Capture the cell that displays the provided text and extract its (X, Y) central coordinate. 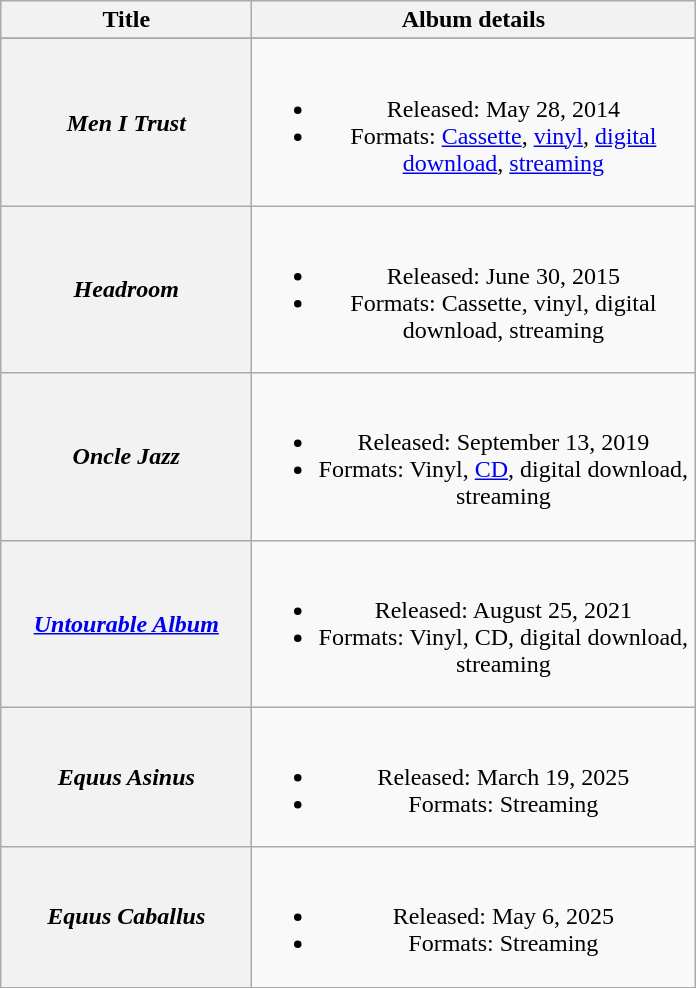
Released: May 28, 2014Formats: Cassette, vinyl, digital download, streaming (474, 122)
Album details (474, 20)
Title (126, 20)
Oncle Jazz (126, 456)
Released: June 30, 2015Formats: Cassette, vinyl, digital download, streaming (474, 290)
Released: May 6, 2025Formats: Streaming (474, 917)
Released: March 19, 2025Formats: Streaming (474, 777)
Untourable Album (126, 624)
Men I Trust (126, 122)
Equus Asinus (126, 777)
Released: September 13, 2019Formats: Vinyl, CD, digital download, streaming (474, 456)
Equus Caballus (126, 917)
Headroom (126, 290)
Released: August 25, 2021Formats: Vinyl, CD, digital download, streaming (474, 624)
